Provide the [x, y] coordinate of the cell's center where the given text is located.  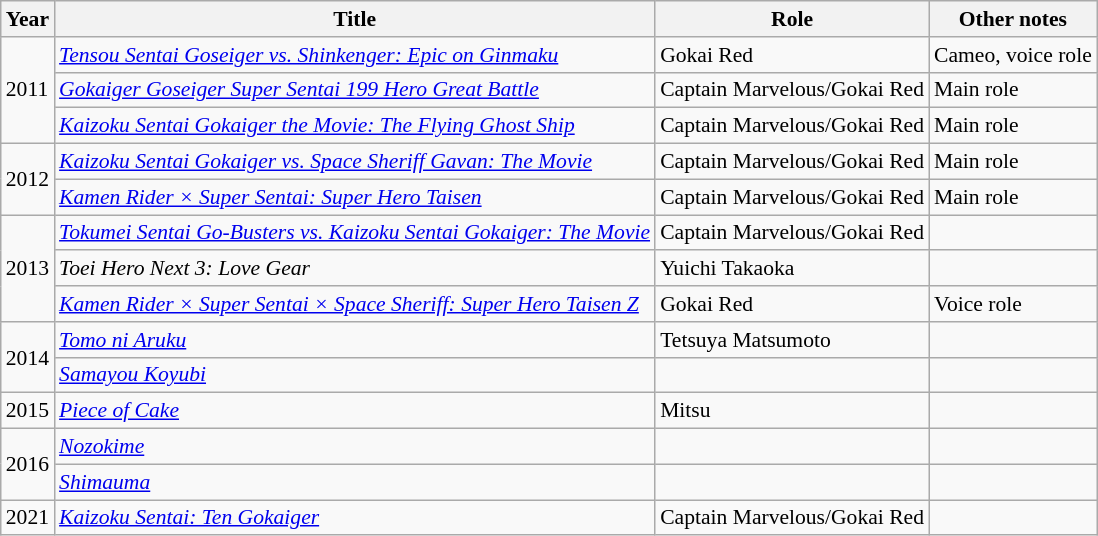
Kamen Rider × Super Sentai: Super Hero Taisen [354, 197]
Tomo ni Aruku [354, 340]
Yuichi Takaoka [792, 269]
Samayou Koyubi [354, 375]
2012 [28, 180]
2015 [28, 411]
Role [792, 19]
Gokaiger Goseiger Super Sentai 199 Hero Great Battle [354, 90]
Kamen Rider × Super Sentai × Space Sheriff: Super Hero Taisen Z [354, 304]
Year [28, 19]
Shimauma [354, 482]
Mitsu [792, 411]
2013 [28, 268]
Voice role [1013, 304]
2014 [28, 358]
Cameo, voice role [1013, 55]
Tensou Sentai Goseiger vs. Shinkenger: Epic on Ginmaku [354, 55]
Piece of Cake [354, 411]
Kaizoku Sentai: Ten Gokaiger [354, 518]
2016 [28, 464]
2011 [28, 90]
Title [354, 19]
Kaizoku Sentai Gokaiger vs. Space Sheriff Gavan: The Movie [354, 162]
Tokumei Sentai Go-Busters vs. Kaizoku Sentai Gokaiger: The Movie [354, 233]
Kaizoku Sentai Gokaiger the Movie: The Flying Ghost Ship [354, 126]
Nozokime [354, 447]
Other notes [1013, 19]
Toei Hero Next 3: Love Gear [354, 269]
2021 [28, 518]
Tetsuya Matsumoto [792, 340]
